Locate the cell with the specified text and output its (x, y) center coordinate. 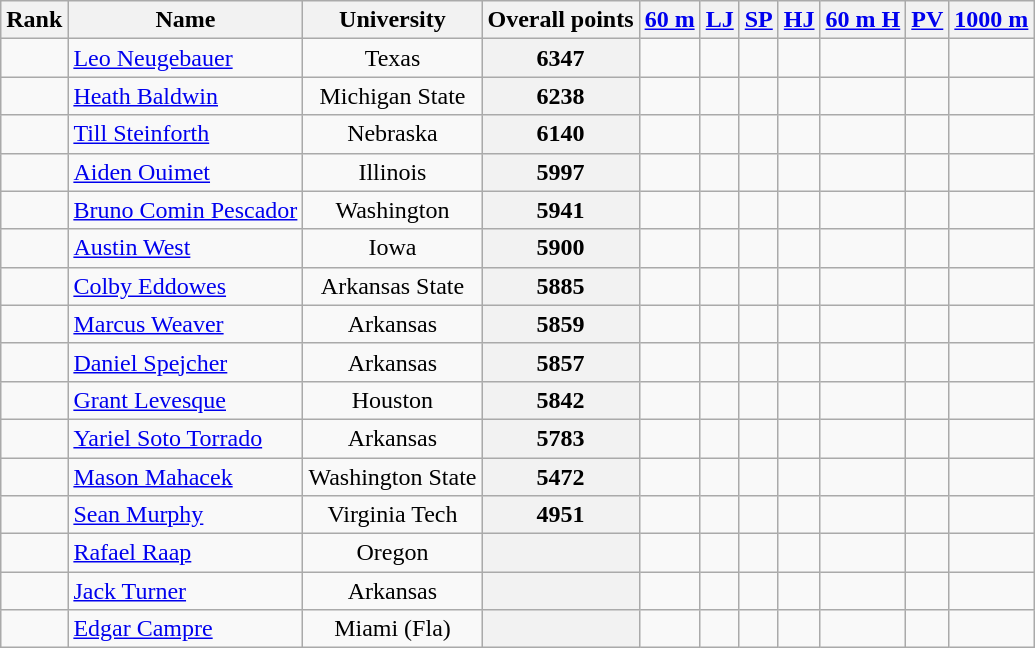
PV (928, 20)
Rafael Raap (186, 553)
Texas (392, 58)
Sean Murphy (186, 515)
5842 (560, 400)
Illinois (392, 172)
Leo Neugebauer (186, 58)
5885 (560, 286)
60 m H (863, 20)
SP (758, 20)
Rank (34, 20)
Aiden Ouimet (186, 172)
5900 (560, 248)
Miami (Fla) (392, 629)
LJ (720, 20)
Houston (392, 400)
6347 (560, 58)
Daniel Spejcher (186, 362)
5472 (560, 477)
Marcus Weaver (186, 324)
Arkansas State (392, 286)
Colby Eddowes (186, 286)
4951 (560, 515)
Washington State (392, 477)
5859 (560, 324)
6140 (560, 134)
Mason Mahacek (186, 477)
Yariel Soto Torrado (186, 438)
Heath Baldwin (186, 96)
Oregon (392, 553)
60 m (670, 20)
6238 (560, 96)
Till Steinforth (186, 134)
Michigan State (392, 96)
University (392, 20)
HJ (799, 20)
Austin West (186, 248)
Overall points (560, 20)
5857 (560, 362)
1000 m (992, 20)
Washington (392, 210)
Name (186, 20)
Grant Levesque (186, 400)
Bruno Comin Pescador (186, 210)
Virginia Tech (392, 515)
5783 (560, 438)
5941 (560, 210)
5997 (560, 172)
Nebraska (392, 134)
Iowa (392, 248)
Jack Turner (186, 591)
Edgar Campre (186, 629)
